Provide the [x, y] coordinate of the cell's center where the given text is located.  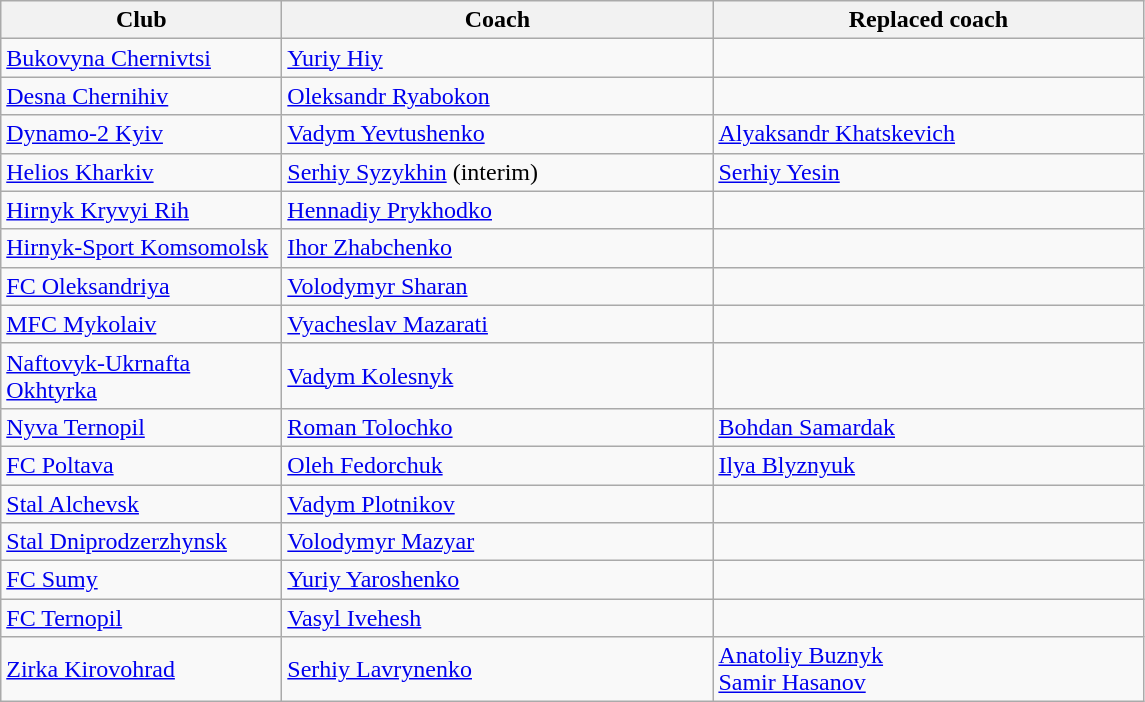
Hennadiy Prykhodko [498, 210]
Dynamo-2 Kyiv [142, 134]
Desna Chernihiv [142, 96]
Anatoliy Buznyk Samir Hasanov [928, 670]
Helios Kharkiv [142, 172]
FC Ternopil [142, 618]
Oleksandr Ryabokon [498, 96]
Vadym Kolesnyk [498, 376]
MFC Mykolaiv [142, 324]
Nyva Ternopil [142, 427]
Replaced coach [928, 20]
Bohdan Samardak [928, 427]
Vadym Yevtushenko [498, 134]
Roman Tolochko [498, 427]
Vasyl Ivehesh [498, 618]
Ihor Zhabchenko [498, 248]
FC Sumy [142, 580]
Bukovyna Chernivtsi [142, 58]
Stal Dniprodzerzhynsk [142, 542]
Stal Alchevsk [142, 503]
Naftovyk-Ukrnafta Okhtyrka [142, 376]
FC Oleksandriya [142, 286]
Coach [498, 20]
Serhiy Yesin [928, 172]
Vyacheslav Mazarati [498, 324]
Hirnyk-Sport Komsomolsk [142, 248]
Yuriy Hiy [498, 58]
Hirnyk Kryvyi Rih [142, 210]
Club [142, 20]
Zirka Kirovohrad [142, 670]
Serhiy Lavrynenko [498, 670]
Volodymyr Sharan [498, 286]
Alyaksandr Khatskevich [928, 134]
Ilya Blyznyuk [928, 465]
FC Poltava [142, 465]
Serhiy Syzykhin (interim) [498, 172]
Volodymyr Mazyar [498, 542]
Vadym Plotnikov [498, 503]
Yuriy Yaroshenko [498, 580]
Oleh Fedorchuk [498, 465]
